For the text-containing cell, return its midpoint in [x, y] coordinate format. 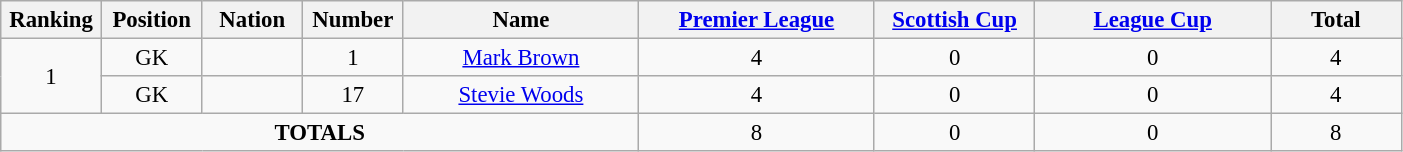
Stevie Woods [521, 95]
Name [521, 20]
Premier League [757, 20]
Position [152, 20]
League Cup [1153, 20]
Mark Brown [521, 58]
TOTALS [320, 133]
Number [354, 20]
Ranking [52, 20]
17 [354, 95]
Total [1336, 20]
Scottish Cup [954, 20]
Nation [252, 20]
